From the cell containing the given text, extract its center point as [X, Y] coordinate. 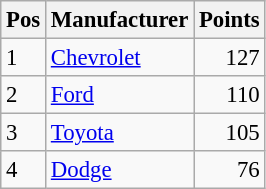
1 [24, 58]
Manufacturer [120, 20]
Points [230, 20]
127 [230, 58]
105 [230, 133]
Dodge [120, 170]
110 [230, 95]
4 [24, 170]
2 [24, 95]
3 [24, 133]
Pos [24, 20]
76 [230, 170]
Ford [120, 95]
Toyota [120, 133]
Chevrolet [120, 58]
